Output the [X, Y] coordinate of the center of the cell containing the given text.  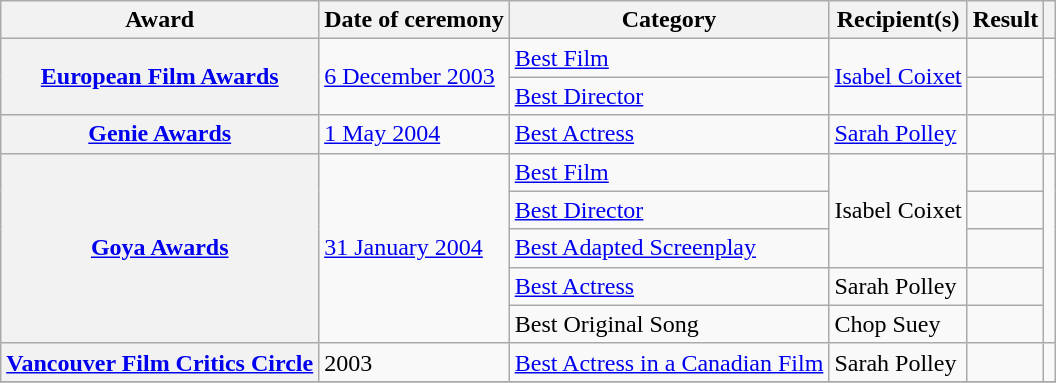
Category [669, 20]
Genie Awards [160, 134]
Date of ceremony [414, 20]
Vancouver Film Critics Circle [160, 362]
European Film Awards [160, 77]
Result [1005, 20]
Best Adapted Screenplay [669, 248]
Best Original Song [669, 324]
Award [160, 20]
Recipient(s) [898, 20]
1 May 2004 [414, 134]
Goya Awards [160, 248]
Chop Suey [898, 324]
2003 [414, 362]
31 January 2004 [414, 248]
Best Actress in a Canadian Film [669, 362]
6 December 2003 [414, 77]
